Locate the cell with the specified text and output its [X, Y] center coordinate. 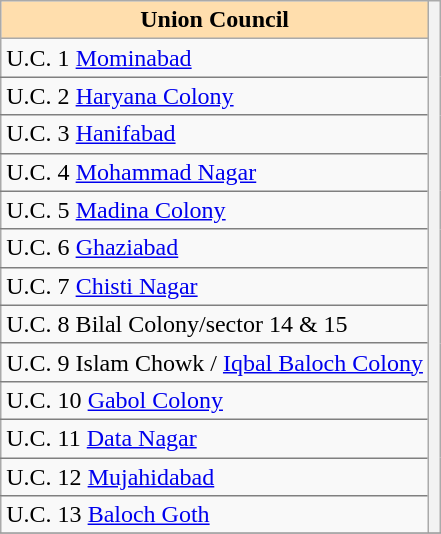
U.C. 13 Baloch Goth [215, 515]
U.C. 5 Madina Colony [215, 210]
U.C. 7 Chisti Nagar [215, 286]
U.C. 4 Mohammad Nagar [215, 172]
U.C. 2 Haryana Colony [215, 96]
Union Council [215, 20]
U.C. 11 Data Nagar [215, 438]
U.C. 9 Islam Chowk / Iqbal Baloch Colony [215, 362]
U.C. 8 Bilal Colony/sector 14 & 15 [215, 324]
U.C. 3 Hanifabad [215, 134]
U.C. 12 Mujahidabad [215, 477]
U.C. 6 Ghaziabad [215, 248]
U.C. 1 Mominabad [215, 58]
U.C. 10 Gabol Colony [215, 400]
